Locate the cell with the specified text and output its (x, y) center coordinate. 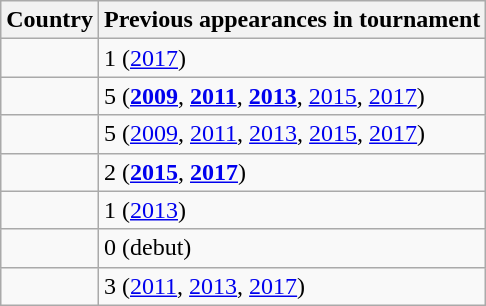
2 (2015, 2017) (292, 172)
1 (2013) (292, 210)
3 (2011, 2013, 2017) (292, 286)
1 (2017) (292, 58)
Previous appearances in tournament (292, 20)
0 (debut) (292, 248)
Country (50, 20)
